Locate the cell with the specified text and output its (X, Y) center coordinate. 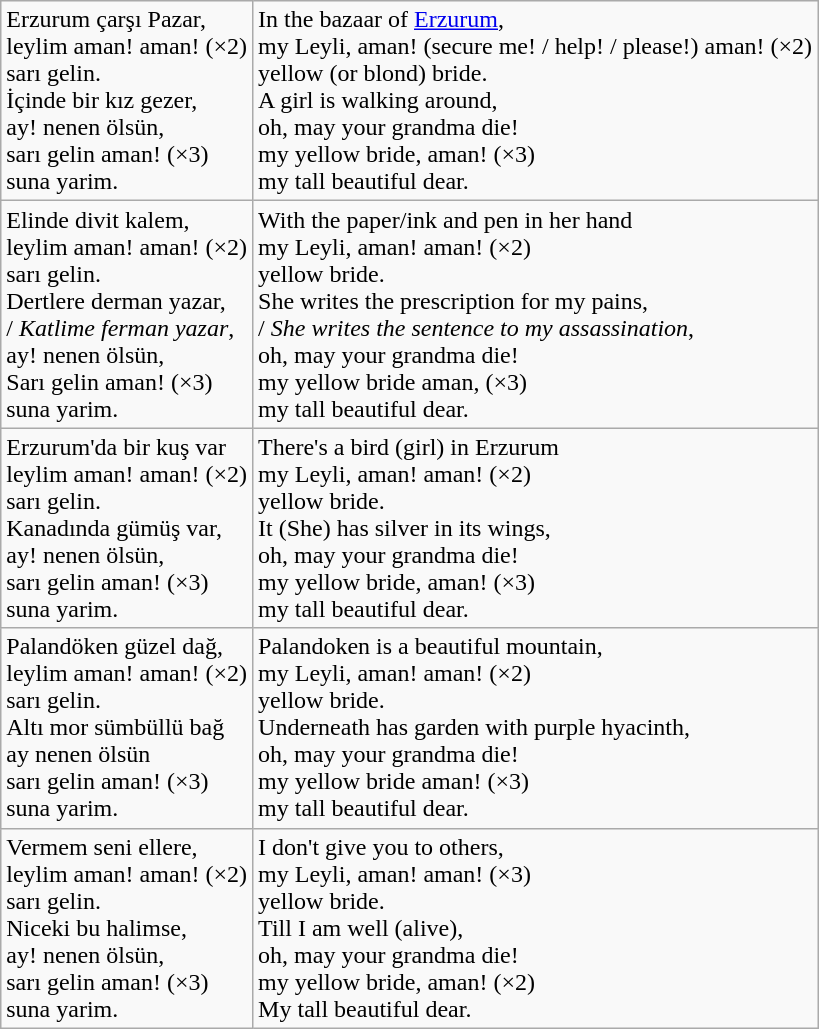
Erzurum çarşı Pazar,leylim aman! aman! (×2)sarı gelin.İçinde bir kız gezer, ay! nenen ölsün, sarı gelin aman! (×3) suna yarim. (127, 101)
Vermem seni ellere,leylim aman! aman! (×2)sarı gelin.Niceki bu halimse, ay! nenen ölsün, sarı gelin aman! (×3) suna yarim. (127, 928)
Palandöken güzel dağ,leylim aman! aman! (×2)sarı gelin.Altı mor sümbüllü bağ ay nenen ölsün sarı gelin aman! (×3) suna yarim. (127, 728)
Erzurum'da bir kuş varleylim aman! aman! (×2)sarı gelin.Kanadında gümüş var, ay! nenen ölsün, sarı gelin aman! (×3) suna yarim. (127, 528)
